Pinpoint the cell where the given text exists, returning its (X, Y) midpoint coordinate. 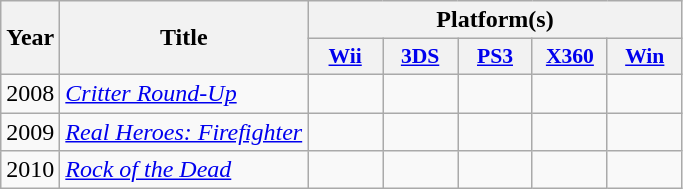
3DS (420, 57)
Rock of the Dead (184, 170)
2008 (30, 93)
Critter Round-Up (184, 93)
Year (30, 38)
2010 (30, 170)
Title (184, 38)
X360 (570, 57)
PS3 (496, 57)
Win (644, 57)
Wii (346, 57)
Real Heroes: Firefighter (184, 131)
2009 (30, 131)
Platform(s) (496, 20)
